Return [x, y] of the center of cell containing provided text 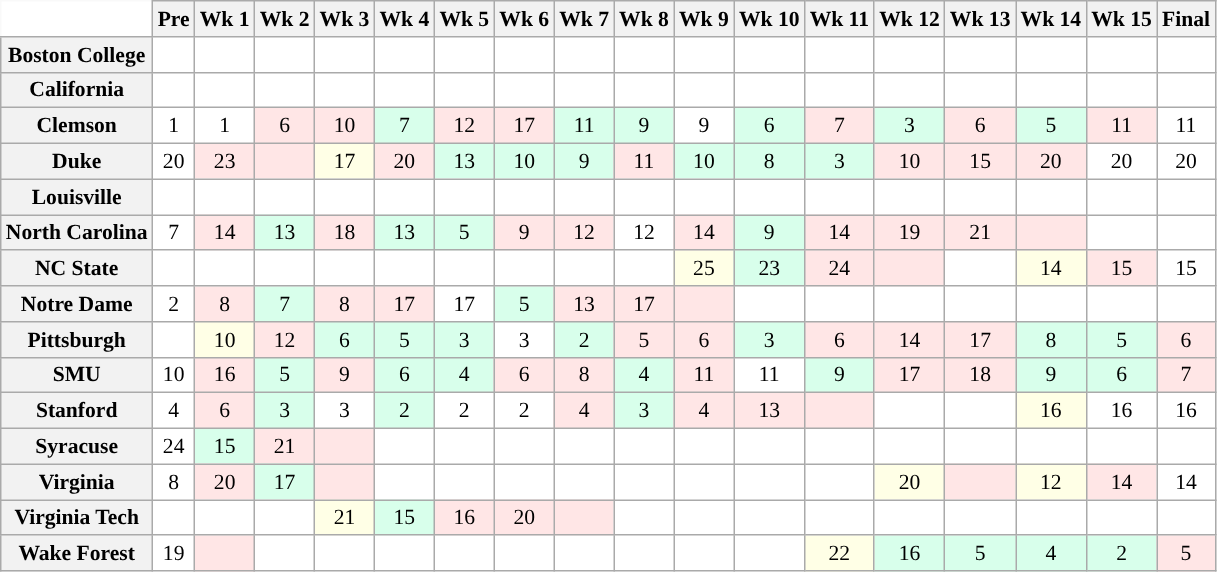
Wk 2 [285, 19]
Wk 14 [1052, 19]
Wk 12 [910, 19]
North Carolina [77, 233]
22 [840, 554]
Wk 9 [704, 19]
Wk 10 [770, 19]
Wk 7 [584, 19]
Wk 3 [345, 19]
Stanford [77, 411]
California [77, 90]
Virginia [77, 482]
SMU [77, 375]
Clemson [77, 126]
Wk 15 [1122, 19]
Boston College [77, 55]
Wk 4 [404, 19]
Notre Dame [77, 304]
Louisville [77, 197]
Duke [77, 162]
Wk 6 [524, 19]
Wake Forest [77, 554]
Wk 5 [464, 19]
Wk 1 [225, 19]
Wk 13 [980, 19]
Wk 11 [840, 19]
Virginia Tech [77, 518]
Syracuse [77, 447]
Pre [174, 19]
Final [1186, 19]
NC State [77, 269]
25 [704, 269]
Wk 8 [644, 19]
Pittsburgh [77, 340]
